Output the (x, y) coordinate of the center of the cell containing the given text.  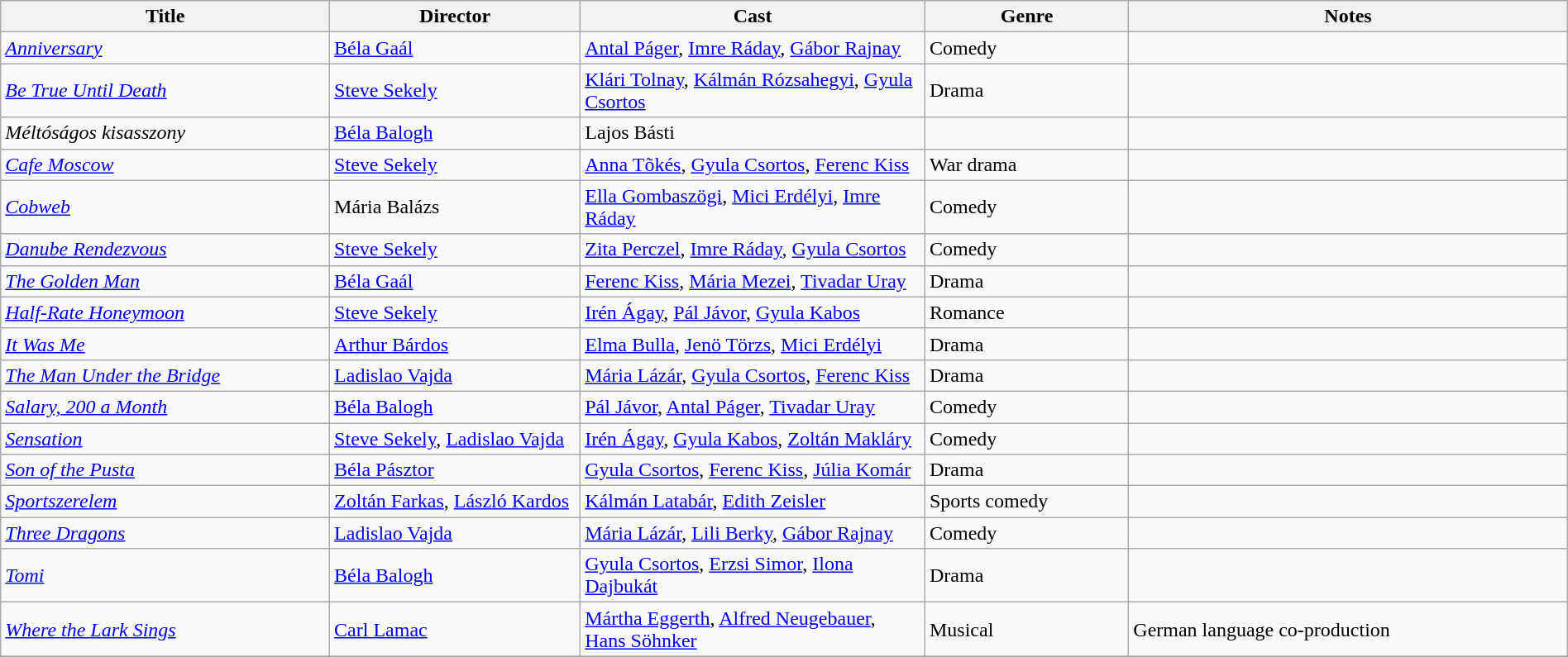
Lajos Básti (753, 133)
It Was Me (165, 344)
Steve Sekely, Ladislao Vajda (455, 439)
Director (455, 17)
The Man Under the Bridge (165, 375)
Sensation (165, 439)
Kálmán Latabár, Edith Zeisler (753, 502)
Mártha Eggerth, Alfred Neugebauer, Hans Söhnker (753, 630)
Mária Lázár, Gyula Csortos, Ferenc Kiss (753, 375)
The Golden Man (165, 281)
Salary, 200 a Month (165, 407)
Cast (753, 17)
Genre (1026, 17)
Tomi (165, 575)
Sports comedy (1026, 502)
Musical (1026, 630)
Ferenc Kiss, Mária Mezei, Tivadar Uray (753, 281)
Cobweb (165, 207)
Title (165, 17)
Mária Lázár, Lili Berky, Gábor Rajnay (753, 533)
Gyula Csortos, Ferenc Kiss, Júlia Komár (753, 470)
Anniversary (165, 48)
Zita Perczel, Imre Ráday, Gyula Csortos (753, 250)
Sportszerelem (165, 502)
Son of the Pusta (165, 470)
War drama (1026, 164)
Irén Ágay, Gyula Kabos, Zoltán Makláry (753, 439)
Ella Gombaszögi, Mici Erdélyi, Imre Ráday (753, 207)
Mária Balázs (455, 207)
Cafe Moscow (165, 164)
Anna Tõkés, Gyula Csortos, Ferenc Kiss (753, 164)
Romance (1026, 312)
Zoltán Farkas, László Kardos (455, 502)
Where the Lark Sings (165, 630)
Pál Jávor, Antal Páger, Tivadar Uray (753, 407)
Béla Pásztor (455, 470)
Danube Rendezvous (165, 250)
Elma Bulla, Jenö Törzs, Mici Erdélyi (753, 344)
Three Dragons (165, 533)
German language co-production (1348, 630)
Arthur Bárdos (455, 344)
Antal Páger, Imre Ráday, Gábor Rajnay (753, 48)
Carl Lamac (455, 630)
Gyula Csortos, Erzsi Simor, Ilona Dajbukát (753, 575)
Be True Until Death (165, 91)
Half-Rate Honeymoon (165, 312)
Klári Tolnay, Kálmán Rózsahegyi, Gyula Csortos (753, 91)
Notes (1348, 17)
Méltóságos kisasszony (165, 133)
Irén Ágay, Pál Jávor, Gyula Kabos (753, 312)
